From the cell containing the given text, extract its center point as (X, Y) coordinate. 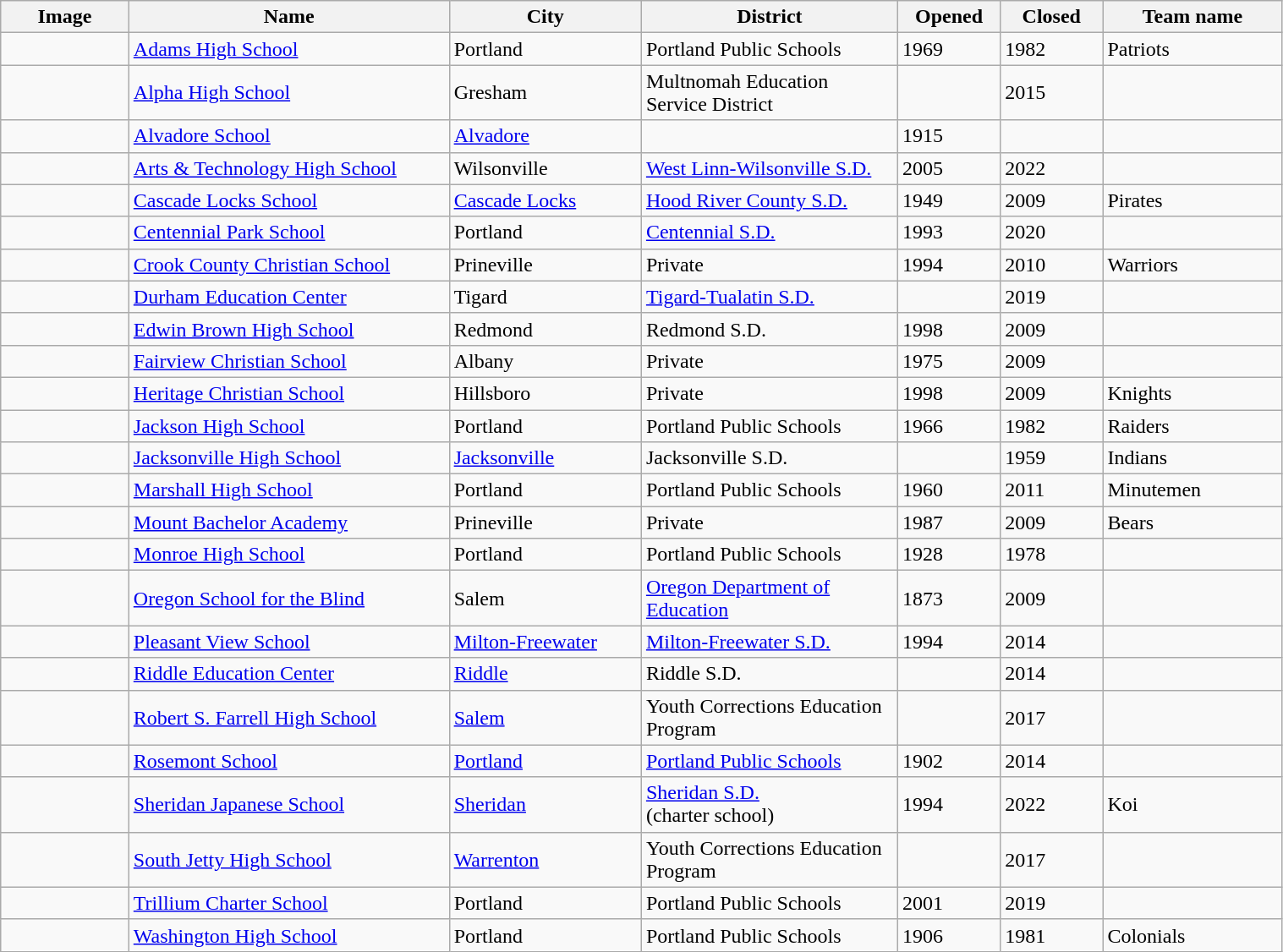
Tigard-Tualatin S.D. (770, 297)
1949 (949, 200)
1978 (1052, 555)
1981 (1052, 935)
Crook County Christian School (289, 265)
Riddle Education Center (289, 674)
District (770, 17)
Centennial Park School (289, 233)
Rosemont School (289, 761)
Alvadore School (289, 136)
Riddle (545, 674)
Fairview Christian School (289, 361)
Opened (949, 17)
1902 (949, 761)
Jacksonville S.D. (770, 458)
Sheridan Japanese School (289, 805)
2015 (1052, 93)
West Linn-Wilsonville S.D. (770, 168)
Koi (1193, 805)
Oregon Department of Education (770, 599)
Warrenton (545, 859)
Trillium Charter School (289, 903)
1960 (949, 490)
2005 (949, 168)
Mount Bachelor Academy (289, 523)
1906 (949, 935)
2010 (1052, 265)
1987 (949, 523)
Hillsboro (545, 393)
Image (65, 17)
Name (289, 17)
Jackson High School (289, 425)
Oregon School for the Blind (289, 599)
Milton-Freewater (545, 642)
Sheridan S.D.(charter school) (770, 805)
Warriors (1193, 265)
Riddle S.D. (770, 674)
Redmond (545, 329)
Monroe High School (289, 555)
Colonials (1193, 935)
Cascade Locks (545, 200)
1873 (949, 599)
Indians (1193, 458)
Knights (1193, 393)
1975 (949, 361)
1966 (949, 425)
Alpha High School (289, 93)
1969 (949, 49)
Milton-Freewater S.D. (770, 642)
Sheridan (545, 805)
Marshall High School (289, 490)
Washington High School (289, 935)
South Jetty High School (289, 859)
Pirates (1193, 200)
Multnomah Education Service District (770, 93)
Raiders (1193, 425)
1959 (1052, 458)
2001 (949, 903)
Albany (545, 361)
Wilsonville (545, 168)
Heritage Christian School (289, 393)
Arts & Technology High School (289, 168)
Team name (1193, 17)
Hood River County S.D. (770, 200)
1915 (949, 136)
Pleasant View School (289, 642)
Durham Education Center (289, 297)
Bears (1193, 523)
Edwin Brown High School (289, 329)
Tigard (545, 297)
Alvadore (545, 136)
Redmond S.D. (770, 329)
Jacksonville High School (289, 458)
Closed (1052, 17)
2011 (1052, 490)
Centennial S.D. (770, 233)
Robert S. Farrell High School (289, 717)
2020 (1052, 233)
Minutemen (1193, 490)
Adams High School (289, 49)
Gresham (545, 93)
Patriots (1193, 49)
1928 (949, 555)
Jacksonville (545, 458)
Cascade Locks School (289, 200)
City (545, 17)
1993 (949, 233)
